Scan for the cell matching the given text and deliver its (X, Y) coordinate at center. 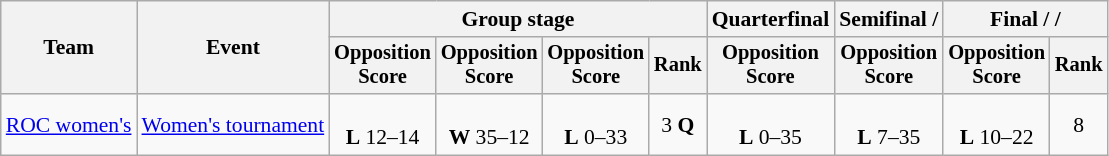
Quarterfinal (771, 19)
L 12–14 (382, 124)
8 (1079, 124)
W 35–12 (490, 124)
Final / / (1025, 19)
Women's tournament (232, 124)
L 10–22 (996, 124)
Team (69, 48)
L 0–33 (596, 124)
Group stage (518, 19)
Semifinal / (888, 19)
L 0–35 (771, 124)
Event (232, 48)
3 Q (678, 124)
L 7–35 (888, 124)
ROC women's (69, 124)
